From the cell containing the given text, extract its center point as (X, Y) coordinate. 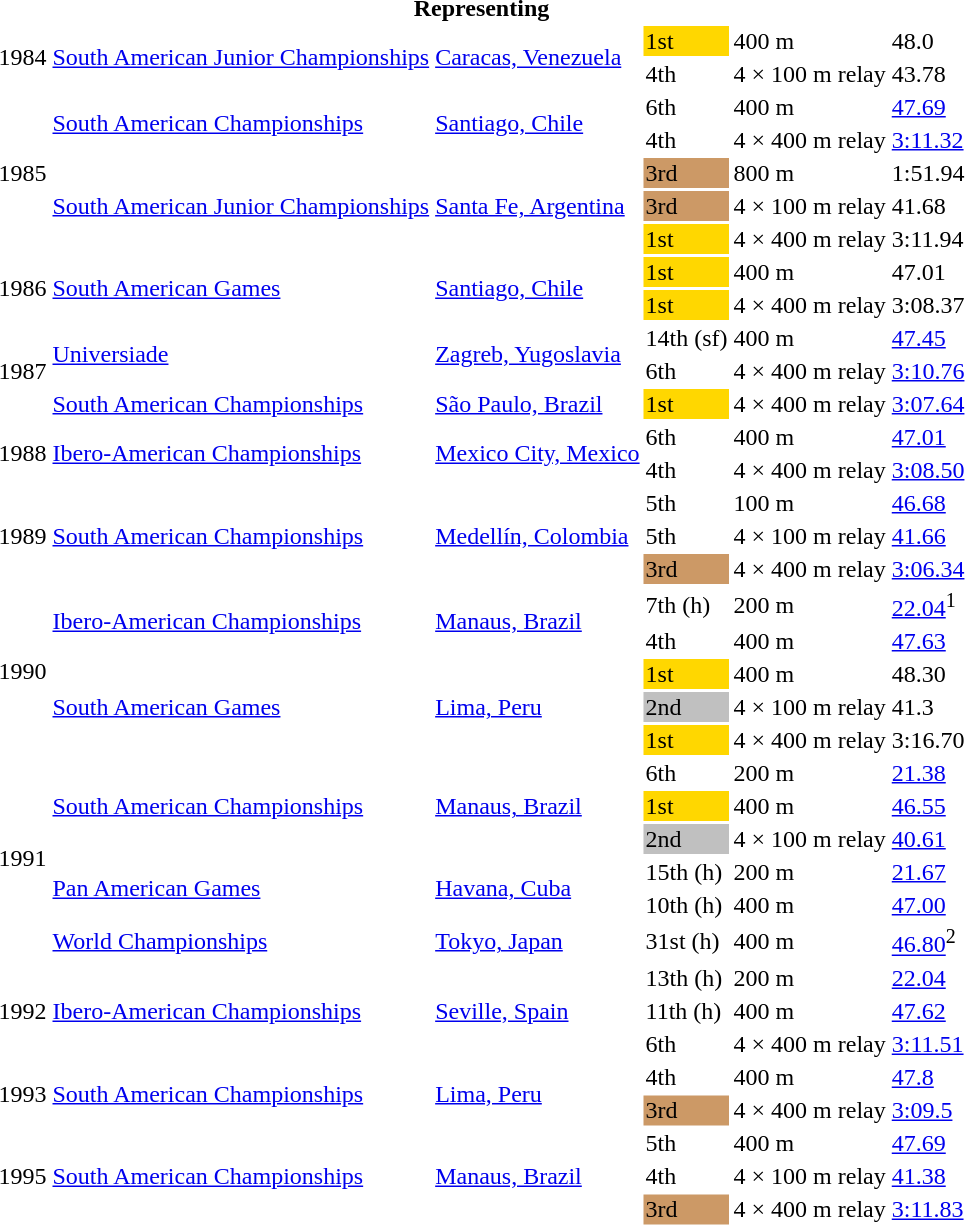
11th (h) (686, 1011)
31st (h) (686, 941)
Santa Fe, Argentina (538, 206)
14th (sf) (686, 338)
7th (h) (686, 605)
Zagreb, Yugoslavia (538, 354)
100 m (810, 503)
Pan American Games (241, 888)
Havana, Cuba (538, 888)
Medellín, Colombia (538, 536)
São Paulo, Brazil (538, 404)
Mexico City, Mexico (538, 454)
15th (h) (686, 872)
Seville, Spain (538, 1011)
800 m (810, 173)
10th (h) (686, 905)
13th (h) (686, 978)
Tokyo, Japan (538, 941)
Caracas, Venezuela (538, 58)
Universiade (241, 354)
World Championships (241, 941)
